Return the [x, y] coordinate for the center point of the cell that contains the specified text.  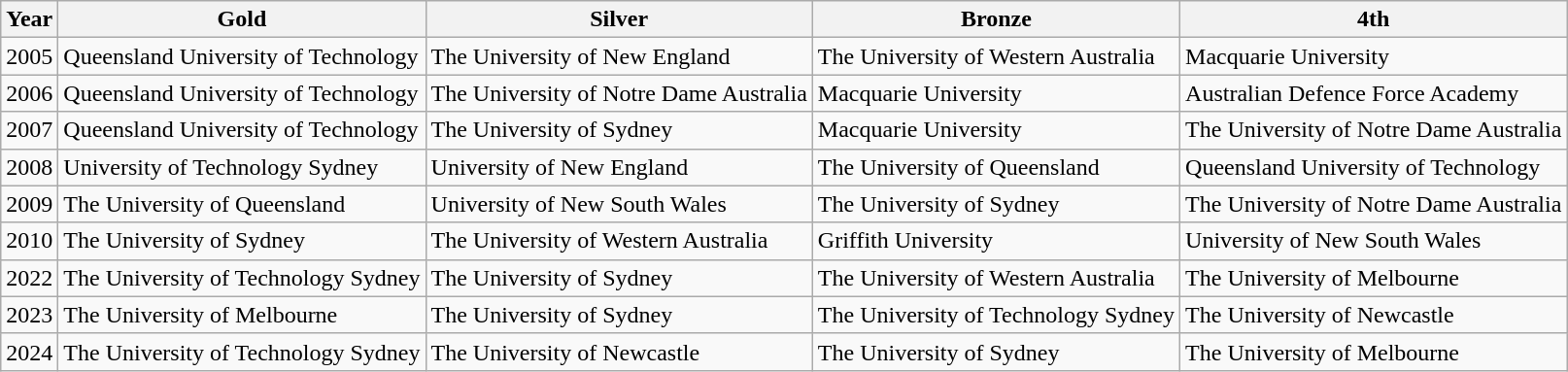
Bronze [996, 19]
2024 [29, 352]
Griffith University [996, 241]
2005 [29, 56]
University of Technology Sydney [242, 167]
2007 [29, 130]
2023 [29, 315]
2006 [29, 93]
2010 [29, 241]
Gold [242, 19]
The University of New England [619, 56]
2022 [29, 278]
Year [29, 19]
2008 [29, 167]
Silver [619, 19]
2009 [29, 204]
4th [1374, 19]
Australian Defence Force Academy [1374, 93]
University of New England [619, 167]
